Determine the [X, Y] coordinate at the center of the cell enclosing the given text.  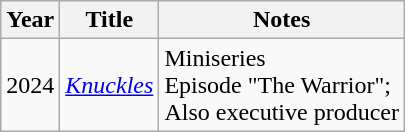
Knuckles [110, 85]
MiniseriesEpisode "The Warrior"; Also executive producer [282, 85]
2024 [30, 85]
Notes [282, 20]
Title [110, 20]
Year [30, 20]
